Determine the (x, y) coordinate at the center of the cell enclosing the given text.  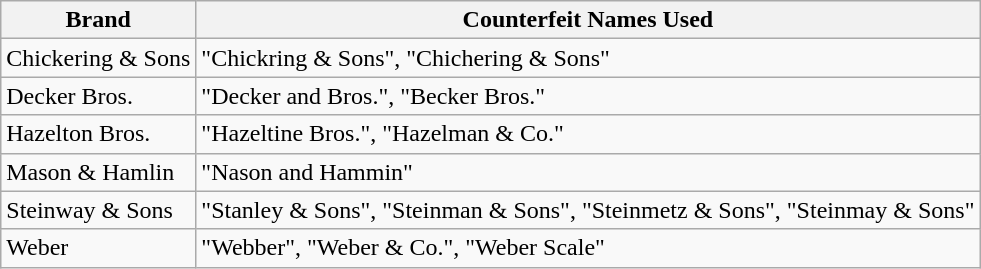
"Stanley & Sons", "Steinman & Sons", "Steinmetz & Sons", "Steinmay & Sons" (588, 210)
Steinway & Sons (98, 210)
"Decker and Bros.", "Becker Bros." (588, 96)
Decker Bros. (98, 96)
Chickering & Sons (98, 58)
"Nason and Hammin" (588, 172)
"Chickring & Sons", "Chichering & Sons" (588, 58)
Counterfeit Names Used (588, 20)
Weber (98, 248)
"Webber", "Weber & Co.", "Weber Scale" (588, 248)
Brand (98, 20)
Mason & Hamlin (98, 172)
"Hazeltine Bros.", "Hazelman & Co." (588, 134)
Hazelton Bros. (98, 134)
